Extract the [X, Y] coordinate from the center of the cell holding the provided text.  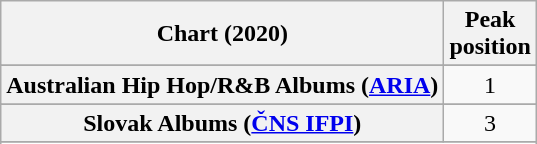
Peakposition [490, 34]
Chart (2020) [222, 34]
Slovak Albums (ČNS IFPI) [222, 123]
3 [490, 123]
Australian Hip Hop/R&B Albums (ARIA) [222, 85]
1 [490, 85]
